Scan for the cell matching the given text and deliver its [X, Y] coordinate at center. 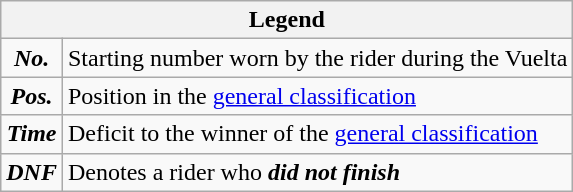
Starting number worn by the rider during the Vuelta [317, 58]
Time [32, 134]
Position in the general classification [317, 96]
Pos. [32, 96]
Denotes a rider who did not finish [317, 172]
No. [32, 58]
Deficit to the winner of the general classification [317, 134]
Legend [287, 20]
DNF [32, 172]
